Return [X, Y] of the center of cell containing provided text 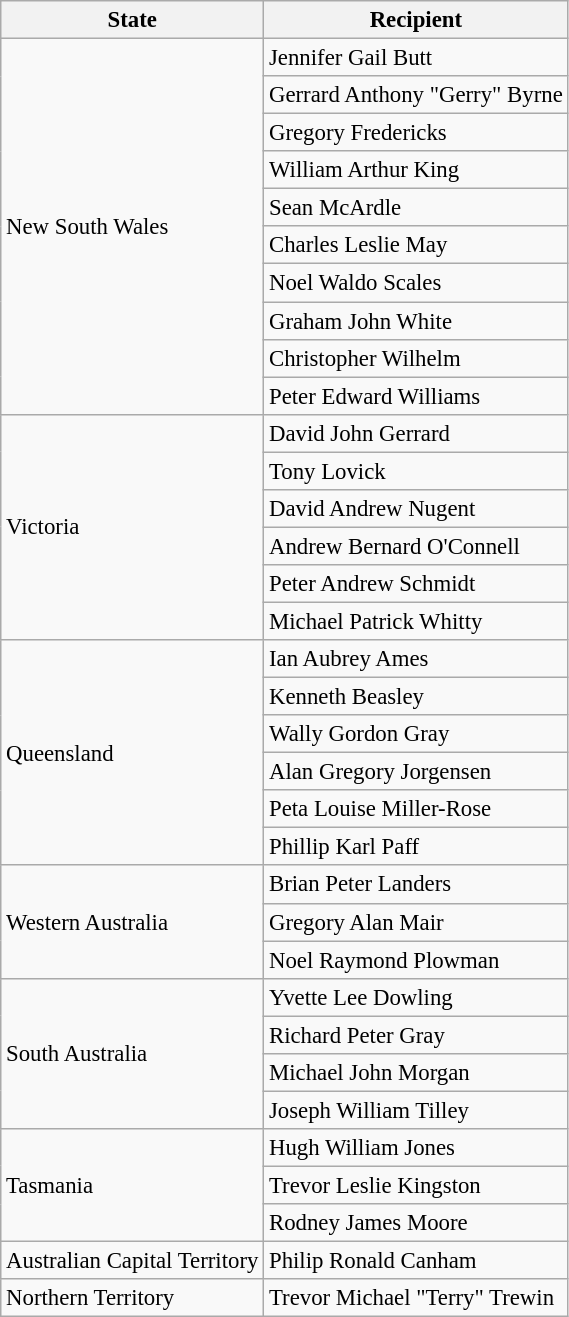
Peter Andrew Schmidt [416, 584]
Charles Leslie May [416, 245]
Michael John Morgan [416, 1073]
David Andrew Nugent [416, 509]
Noel Raymond Plowman [416, 960]
Kenneth Beasley [416, 697]
Richard Peter Gray [416, 1035]
Gregory Fredericks [416, 133]
Hugh William Jones [416, 1148]
Trevor Michael "Terry" Trewin [416, 1298]
Jennifer Gail Butt [416, 58]
Recipient [416, 20]
Western Australia [132, 922]
Noel Waldo Scales [416, 283]
Gregory Alan Mair [416, 922]
Rodney James Moore [416, 1223]
South Australia [132, 1053]
Joseph William Tilley [416, 1110]
Peta Louise Miller-Rose [416, 809]
Christopher Wilhelm [416, 358]
Tony Lovick [416, 471]
Australian Capital Territory [132, 1261]
Sean McArdle [416, 208]
State [132, 20]
Brian Peter Landers [416, 885]
New South Wales [132, 227]
Peter Edward Williams [416, 396]
Alan Gregory Jorgensen [416, 772]
Graham John White [416, 321]
Northern Territory [132, 1298]
Tasmania [132, 1186]
Wally Gordon Gray [416, 734]
Ian Aubrey Ames [416, 659]
Trevor Leslie Kingston [416, 1185]
Gerrard Anthony "Gerry" Byrne [416, 95]
Michael Patrick Whitty [416, 621]
Queensland [132, 753]
Victoria [132, 527]
Yvette Lee Dowling [416, 997]
William Arthur King [416, 170]
Phillip Karl Paff [416, 847]
Philip Ronald Canham [416, 1261]
Andrew Bernard O'Connell [416, 546]
David John Gerrard [416, 433]
